Detect which cell encompasses the target text, then output its [X, Y] center coordinate. 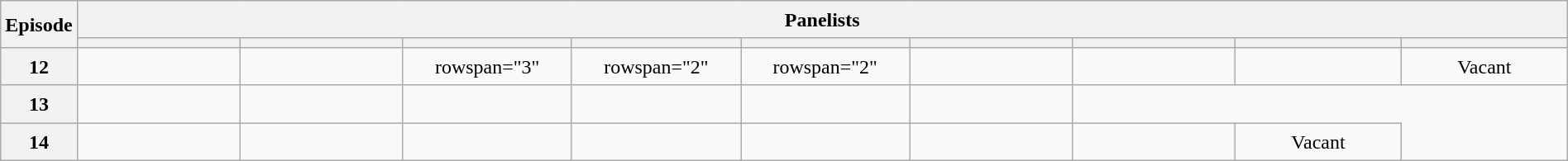
13 [39, 104]
14 [39, 141]
12 [39, 66]
Panelists [822, 20]
rowspan="3" [487, 66]
Episode [39, 25]
